Search for the cell housing the specified text and yield its [x, y] center coordinate. 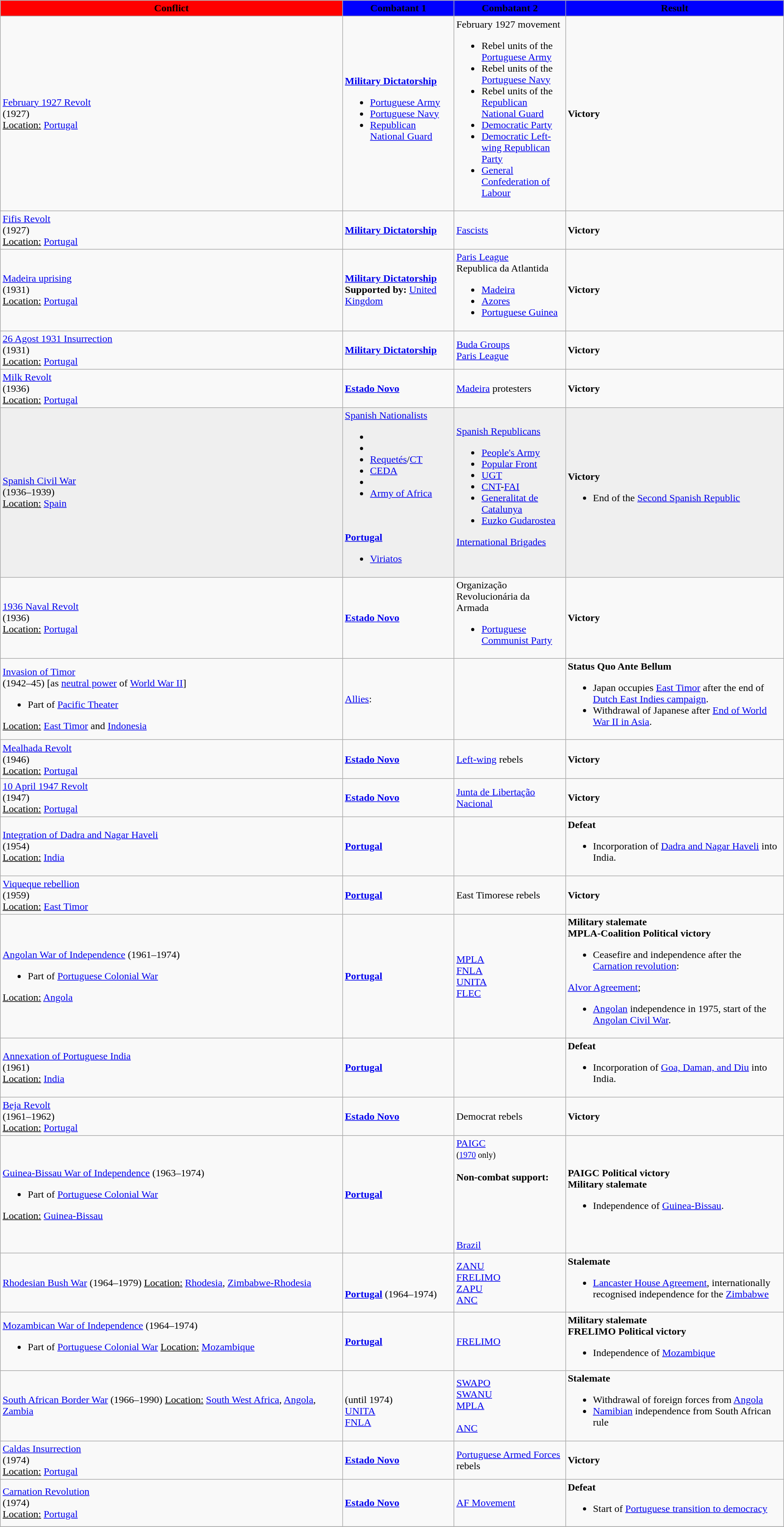
East Timorese rebels [510, 895]
Madeira protesters [510, 388]
DefeatIncorporation of Dadra and Nagar Haveli into India. [674, 846]
Spanish NationalistsRequetés/CT CEDA Army of Africa Portugal Viriatos [398, 492]
Buda GroupsParis League [510, 350]
South African Border War (1966–1990) Location: South West Africa, Angola, Zambia [172, 1405]
Guinea-Bissau War of Independence (1963–1974)Part of Portuguese Colonial WarLocation: Guinea-Bissau [172, 1194]
1936 Naval Revolt(1936)Location: Portugal [172, 618]
Annexation of Portuguese India(1961)Location: India [172, 1068]
Viqueque rebellion(1959)Location: East Timor [172, 895]
Organização Revolucionária da ArmadaPortuguese Communist Party [510, 618]
SWAPO SWANU MPLA ANC [510, 1405]
Beja Revolt(1961–1962)Location: Portugal [172, 1116]
Combatant 1 [398, 8]
Invasion of Timor(1942–45) [as neutral power of World War II]Part of Pacific TheaterLocation: East Timor and Indonesia [172, 699]
DefeatIncorporation of Goa, Daman, and Diu into India. [674, 1068]
AF Movement [510, 1503]
Spanish Civil War(1936–1939)Location: Spain [172, 492]
Status Quo Ante BellumJapan occupies East Timor after the end of Dutch East Indies campaign.Withdrawal of Japanese after End of World War II in Asia. [674, 699]
Allies: [398, 699]
Portuguese Armed Forces rebels [510, 1460]
MPLA FNLA UNITA FLEC [510, 976]
PAIGC (1970 only) Non-combat support: Brazil [510, 1194]
Madeira uprising(1931)Location: Portugal [172, 290]
StalemateWithdrawal of foreign forces from AngolaNamibian independence from South African rule [674, 1405]
Carnation Revolution(1974)Location: Portugal [172, 1503]
26 Agost 1931 Insurrection(1931)Location: Portugal [172, 350]
Military DictatorshipSupported by: United Kingdom [398, 290]
Milk Revolt(1936)Location: Portugal [172, 388]
Conflict [172, 8]
Military stalemateFRELIMO Political victory Independence of Mozambique [674, 1341]
Military DictatorshipPortuguese ArmyPortuguese NavyRepublican National Guard [398, 114]
Result [674, 8]
Democrat rebels [510, 1116]
Integration of Dadra and Nagar Haveli(1954)Location: India [172, 846]
Combatant 2 [510, 8]
(until 1974) UNITA FNLA [398, 1405]
Angolan War of Independence (1961–1974)Part of Portuguese Colonial WarLocation: Angola [172, 976]
Left-wing rebels [510, 759]
PAIGC Political victoryMilitary stalemateIndependence of Guinea-Bissau. [674, 1194]
VictoryEnd of the Second Spanish Republic [674, 492]
Fascists [510, 230]
ZANU FRELIMO ZAPU ANC [510, 1283]
10 April 1947 Revolt(1947)Location: Portugal [172, 797]
FRELIMO [510, 1341]
Caldas Insurrection(1974)Location: Portugal [172, 1460]
DefeatStart of Portuguese transition to democracy [674, 1503]
Spanish Republicans People's Army Popular Front UGT CNT-FAI Generalitat de Catalunya Euzko Gudarostea International Brigades [510, 492]
Rhodesian Bush War (1964–1979) Location: Rhodesia, Zimbabwe-Rhodesia [172, 1283]
Mealhada Revolt(1946)Location: Portugal [172, 759]
Portugal (1964–1974) [398, 1283]
Fifis Revolt(1927)Location: Portugal [172, 230]
February 1927 Revolt(1927)Location: Portugal [172, 114]
StalemateLancaster House Agreement, internationally recognised independence for the Zimbabwe [674, 1283]
Junta de Libertação Nacional [510, 797]
Paris LeagueRepublica da AtlantidaMadeiraAzoresPortuguese Guinea [510, 290]
Mozambican War of Independence (1964–1974)Part of Portuguese Colonial War Location: Mozambique [172, 1341]
